Provide the (x, y) coordinate of the cell's center where the given text is located.  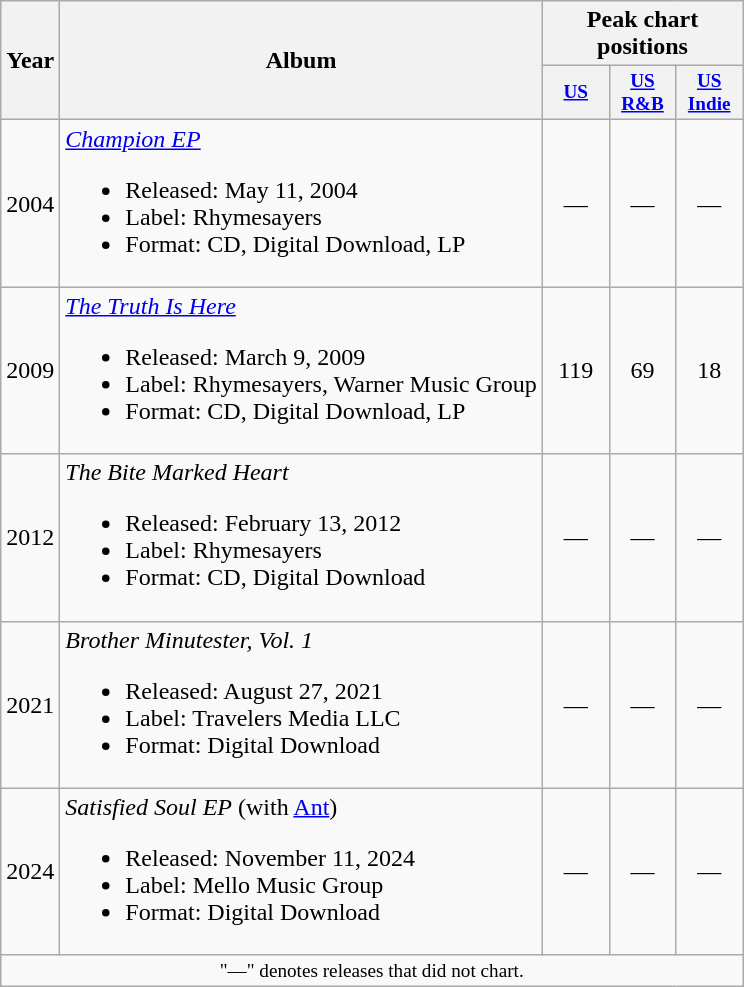
US R&B (642, 93)
69 (642, 370)
Brother Minutester, Vol. 1Released: August 27, 2021Label: Travelers Media LLCFormat: Digital Download (302, 704)
Peak chart positions (642, 34)
119 (576, 370)
The Bite Marked HeartReleased: February 13, 2012Label: RhymesayersFormat: CD, Digital Download (302, 538)
The Truth Is HereReleased: March 9, 2009Label: Rhymesayers, Warner Music GroupFormat: CD, Digital Download, LP (302, 370)
Year (30, 60)
2004 (30, 204)
2012 (30, 538)
18 (710, 370)
US (576, 93)
"—" denotes releases that did not chart. (372, 971)
US Indie (710, 93)
2024 (30, 872)
Champion EPReleased: May 11, 2004Label: RhymesayersFormat: CD, Digital Download, LP (302, 204)
Satisfied Soul EP (with Ant)Released: November 11, 2024Label: Mello Music GroupFormat: Digital Download (302, 872)
2009 (30, 370)
Album (302, 60)
2021 (30, 704)
